Extract the [X, Y] coordinate from the center of the cell holding the provided text.  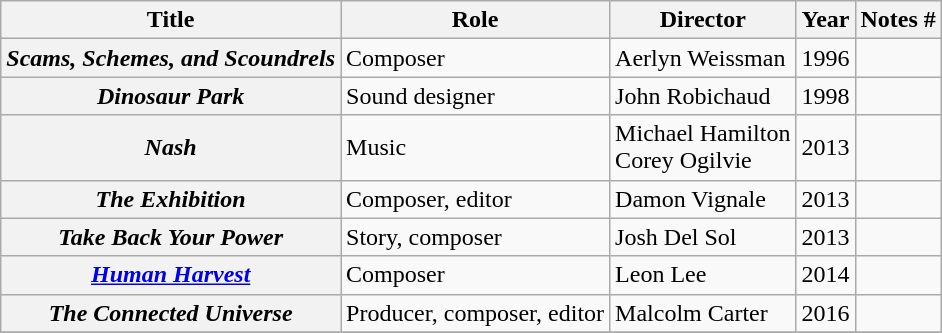
2016 [826, 313]
Story, composer [476, 237]
Title [171, 20]
Aerlyn Weissman [703, 58]
The Connected Universe [171, 313]
Human Harvest [171, 275]
Role [476, 20]
Director [703, 20]
Year [826, 20]
Sound designer [476, 96]
Take Back Your Power [171, 237]
Michael HamiltonCorey Ogilvie [703, 148]
Josh Del Sol [703, 237]
The Exhibition [171, 199]
1998 [826, 96]
Dinosaur Park [171, 96]
2014 [826, 275]
Notes # [898, 20]
Leon Lee [703, 275]
Nash [171, 148]
Malcolm Carter [703, 313]
Producer, composer, editor [476, 313]
1996 [826, 58]
John Robichaud [703, 96]
Music [476, 148]
Composer, editor [476, 199]
Damon Vignale [703, 199]
Scams, Schemes, and Scoundrels [171, 58]
